Identify which cell holds the provided text, then report its [X, Y] central coordinate. 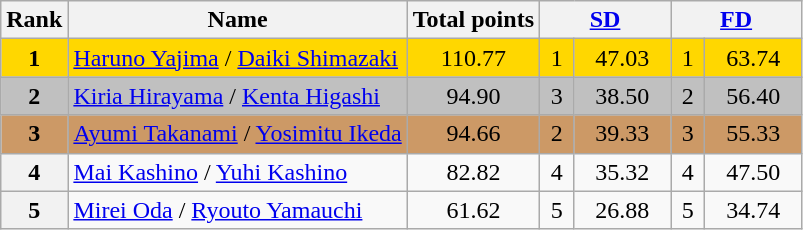
39.33 [622, 134]
26.88 [622, 210]
Mai Kashino / Yuhi Kashino [238, 172]
Ayumi Takanami / Yosimitu Ikeda [238, 134]
FD [736, 20]
Name [238, 20]
56.40 [754, 96]
94.90 [473, 96]
63.74 [754, 58]
35.32 [622, 172]
Mirei Oda / Ryouto Yamauchi [238, 210]
110.77 [473, 58]
47.50 [754, 172]
38.50 [622, 96]
Total points [473, 20]
47.03 [622, 58]
Haruno Yajima / Daiki Shimazaki [238, 58]
82.82 [473, 172]
Rank [34, 20]
61.62 [473, 210]
94.66 [473, 134]
34.74 [754, 210]
SD [606, 20]
Kiria Hirayama / Kenta Higashi [238, 96]
55.33 [754, 134]
